Extract the (x, y) coordinate from the center of the cell holding the provided text.  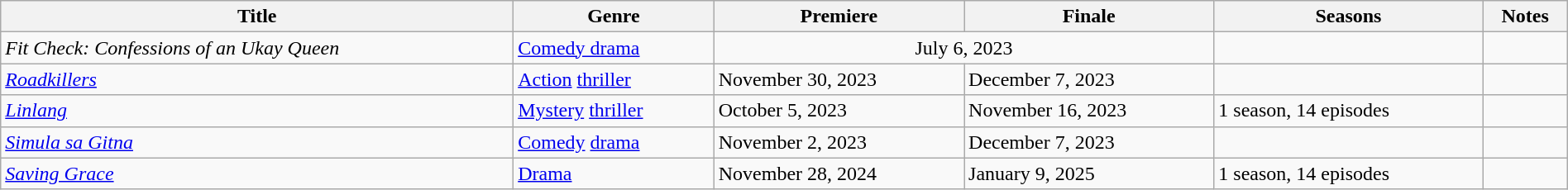
Fit Check: Confessions of an Ukay Queen (257, 48)
July 6, 2023 (964, 48)
January 9, 2025 (1089, 173)
Premiere (839, 17)
Title (257, 17)
Action thriller (614, 79)
Notes (1525, 17)
Finale (1089, 17)
Simula sa Gitna (257, 142)
November 2, 2023 (839, 142)
November 30, 2023 (839, 79)
October 5, 2023 (839, 111)
Drama (614, 173)
Linlang (257, 111)
November 28, 2024 (839, 173)
Roadkillers (257, 79)
Genre (614, 17)
Mystery thriller (614, 111)
Seasons (1348, 17)
November 16, 2023 (1089, 111)
Saving Grace (257, 173)
